For the text-containing cell, return its midpoint in [X, Y] coordinate format. 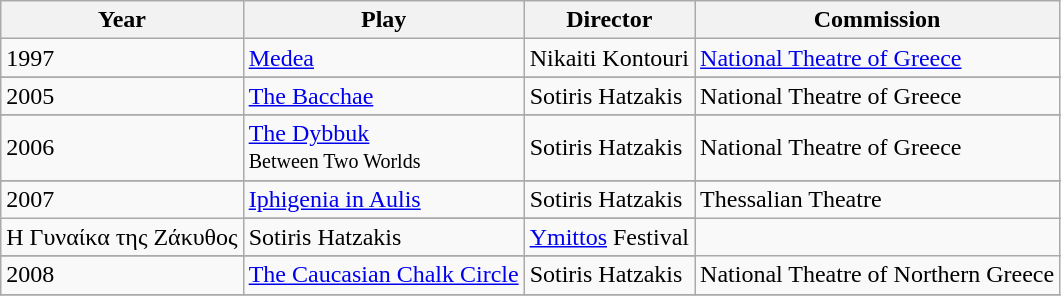
The Bacchae [384, 96]
Nikaiti Kontouri [609, 58]
2007 [122, 199]
Η Γυναίκα της Ζάκυθος [122, 237]
The Caucasian Chalk Circle [384, 275]
Medea [384, 58]
2006 [122, 148]
Iphigenia in Aulis [384, 199]
The DybbukBetween Two Worlds [384, 148]
Director [609, 20]
Commission [878, 20]
2005 [122, 96]
Ymittos Festival [609, 237]
Thessalian Theatre [878, 199]
Year [122, 20]
2008 [122, 275]
National Theatre of Northern Greece [878, 275]
1997 [122, 58]
Play [384, 20]
